Output the [X, Y] coordinate of the center of the cell containing the given text.  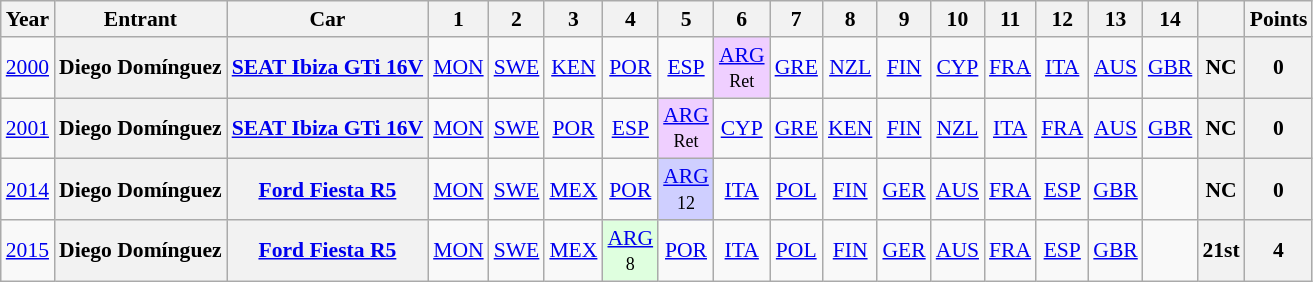
Year [28, 19]
1 [458, 19]
5 [686, 19]
11 [1010, 19]
10 [958, 19]
2001 [28, 128]
14 [1170, 19]
2 [517, 19]
2000 [28, 68]
ARG12 [686, 190]
ARG8 [630, 250]
9 [904, 19]
Car [328, 19]
2014 [28, 190]
21st [1220, 250]
6 [742, 19]
12 [1062, 19]
Points [1279, 19]
13 [1116, 19]
2015 [28, 250]
3 [573, 19]
7 [796, 19]
Entrant [140, 19]
8 [850, 19]
